Return the (x, y) coordinate for the center point of the cell that contains the specified text.  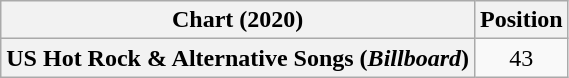
US Hot Rock & Alternative Songs (Billboard) (238, 58)
43 (521, 58)
Chart (2020) (238, 20)
Position (521, 20)
